Return the [x, y] coordinate for the center point of the cell that contains the specified text.  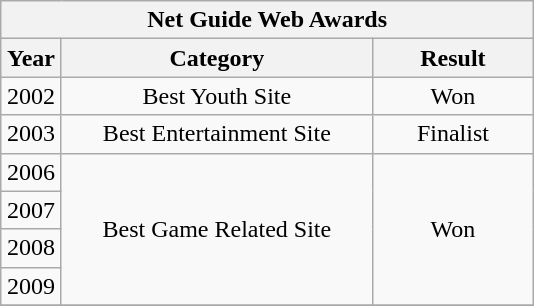
Finalist [452, 134]
Result [452, 58]
2007 [32, 210]
Best Game Related Site [216, 229]
Year [32, 58]
2006 [32, 172]
2009 [32, 286]
2008 [32, 248]
Best Entertainment Site [216, 134]
Best Youth Site [216, 96]
2002 [32, 96]
Category [216, 58]
2003 [32, 134]
Net Guide Web Awards [268, 20]
